Search for the cell housing the specified text and yield its [X, Y] center coordinate. 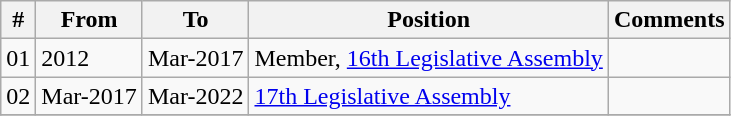
Comments [669, 20]
01 [18, 58]
Member, 16th Legislative Assembly [428, 58]
2012 [90, 58]
Position [428, 20]
To [196, 20]
# [18, 20]
17th Legislative Assembly [428, 96]
Mar-2022 [196, 96]
02 [18, 96]
From [90, 20]
